From the cell containing the given text, extract its center point as [x, y] coordinate. 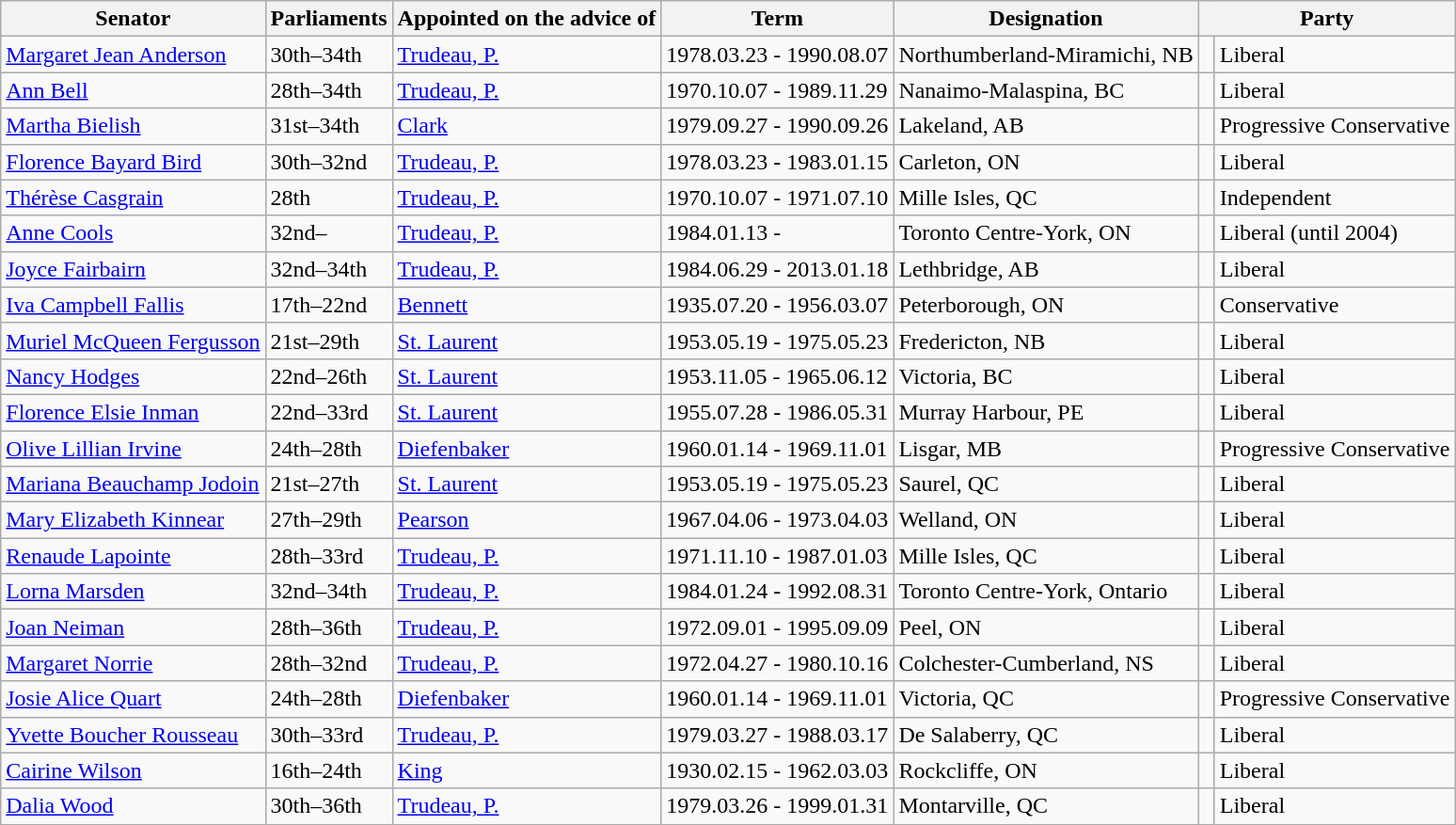
1970.10.07 - 1971.07.10 [777, 198]
16th–24th [329, 770]
Margaret Jean Anderson [134, 55]
Welland, ON [1046, 520]
1984.01.13 - [777, 233]
Dalia Wood [134, 806]
Josie Alice Quart [134, 699]
Peterborough, ON [1046, 305]
32nd– [329, 233]
Lakeland, AB [1046, 126]
28th–34th [329, 90]
1953.11.05 - 1965.06.12 [777, 376]
Victoria, QC [1046, 699]
Colchester-Cumberland, NS [1046, 663]
Toronto Centre-York, ON [1046, 233]
1978.03.23 - 1990.08.07 [777, 55]
Mariana Beauchamp Jodoin [134, 484]
1967.04.06 - 1973.04.03 [777, 520]
Cairine Wilson [134, 770]
Nancy Hodges [134, 376]
Term [777, 19]
1984.06.29 - 2013.01.18 [777, 269]
Clark [527, 126]
Renaude Lapointe [134, 556]
31st–34th [329, 126]
30th–33rd [329, 735]
Florence Bayard Bird [134, 162]
Toronto Centre-York, Ontario [1046, 592]
1984.01.24 - 1992.08.31 [777, 592]
Thérèse Casgrain [134, 198]
Victoria, BC [1046, 376]
Carleton, ON [1046, 162]
30th–34th [329, 55]
Iva Campbell Fallis [134, 305]
1979.09.27 - 1990.09.26 [777, 126]
1935.07.20 - 1956.03.07 [777, 305]
30th–36th [329, 806]
Parliaments [329, 19]
1955.07.28 - 1986.05.31 [777, 412]
Olive Lillian Irvine [134, 449]
28th–32nd [329, 663]
21st–27th [329, 484]
Northumberland-Miramichi, NB [1046, 55]
Independent [1335, 198]
30th–32nd [329, 162]
28th–36th [329, 627]
Martha Bielish [134, 126]
Margaret Norrie [134, 663]
28th [329, 198]
Murray Harbour, PE [1046, 412]
Anne Cools [134, 233]
27th–29th [329, 520]
1979.03.27 - 1988.03.17 [777, 735]
Nanaimo-Malaspina, BC [1046, 90]
Peel, ON [1046, 627]
Mary Elizabeth Kinnear [134, 520]
1979.03.26 - 1999.01.31 [777, 806]
Lorna Marsden [134, 592]
Conservative [1335, 305]
Designation [1046, 19]
1972.04.27 - 1980.10.16 [777, 663]
Florence Elsie Inman [134, 412]
1971.11.10 - 1987.01.03 [777, 556]
Lethbridge, AB [1046, 269]
22nd–33rd [329, 412]
King [527, 770]
1972.09.01 - 1995.09.09 [777, 627]
Joyce Fairbairn [134, 269]
21st–29th [329, 341]
Appointed on the advice of [527, 19]
Senator [134, 19]
Joan Neiman [134, 627]
De Salaberry, QC [1046, 735]
Lisgar, MB [1046, 449]
Liberal (until 2004) [1335, 233]
28th–33rd [329, 556]
1930.02.15 - 1962.03.03 [777, 770]
Muriel McQueen Fergusson [134, 341]
1978.03.23 - 1983.01.15 [777, 162]
Yvette Boucher Rousseau [134, 735]
Ann Bell [134, 90]
Saurel, QC [1046, 484]
Bennett [527, 305]
17th–22nd [329, 305]
1970.10.07 - 1989.11.29 [777, 90]
22nd–26th [329, 376]
Fredericton, NB [1046, 341]
Rockcliffe, ON [1046, 770]
Party [1326, 19]
Montarville, QC [1046, 806]
Pearson [527, 520]
